Return (x, y) of the center of cell containing provided text 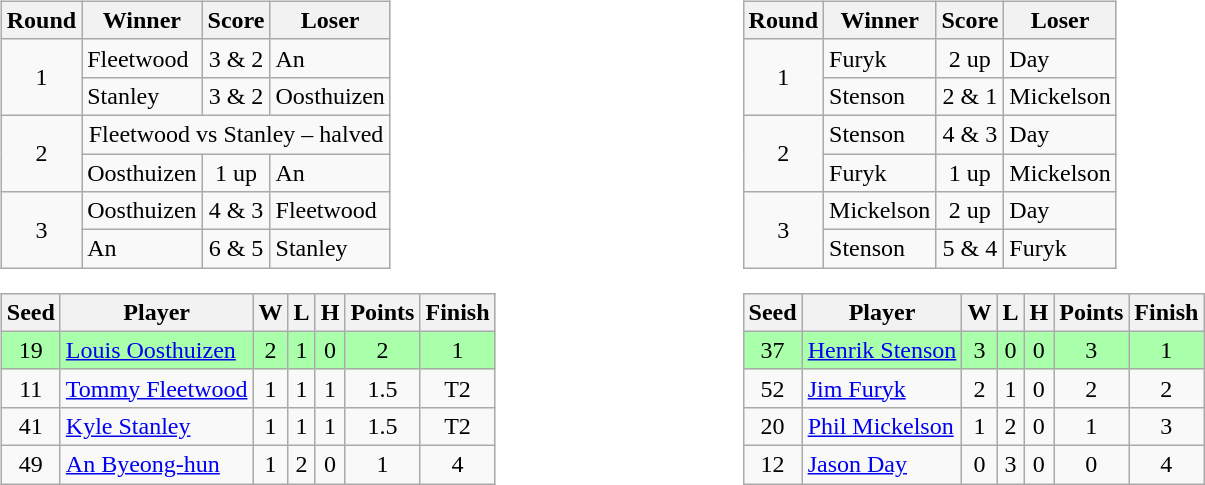
Phil Mickelson (882, 426)
5 & 4 (970, 249)
20 (772, 426)
41 (30, 426)
2 & 1 (970, 96)
Tommy Fleetwood (156, 388)
19 (30, 350)
11 (30, 388)
6 & 5 (236, 249)
Jim Furyk (882, 388)
Henrik Stenson (882, 350)
Louis Oosthuizen (156, 350)
52 (772, 388)
Kyle Stanley (156, 426)
37 (772, 350)
49 (30, 464)
Jason Day (882, 464)
12 (772, 464)
An Byeong-hun (156, 464)
Fleetwood vs Stanley – halved (236, 134)
